For the text-containing cell, return its midpoint in [X, Y] coordinate format. 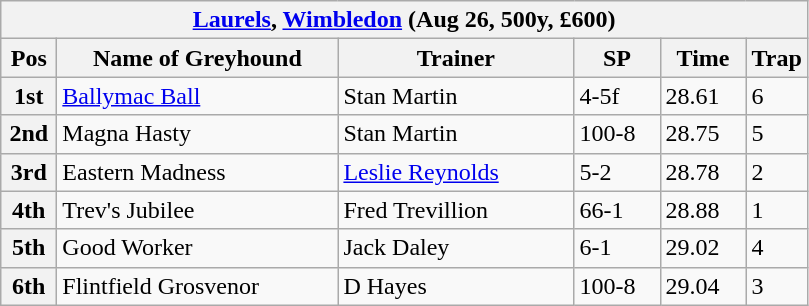
28.75 [703, 134]
Trap [776, 58]
4 [776, 248]
28.61 [703, 96]
Time [703, 58]
28.88 [703, 210]
2 [776, 172]
Magna Hasty [198, 134]
29.02 [703, 248]
Trev's Jubilee [198, 210]
1 [776, 210]
3rd [29, 172]
Jack Daley [456, 248]
Leslie Reynolds [456, 172]
4th [29, 210]
66-1 [617, 210]
6th [29, 286]
6-1 [617, 248]
5th [29, 248]
6 [776, 96]
Fred Trevillion [456, 210]
Laurels, Wimbledon (Aug 26, 500y, £600) [404, 20]
1st [29, 96]
D Hayes [456, 286]
Good Worker [198, 248]
Name of Greyhound [198, 58]
Eastern Madness [198, 172]
29.04 [703, 286]
5 [776, 134]
Ballymac Ball [198, 96]
Pos [29, 58]
SP [617, 58]
5-2 [617, 172]
Flintfield Grosvenor [198, 286]
Trainer [456, 58]
3 [776, 286]
2nd [29, 134]
4-5f [617, 96]
28.78 [703, 172]
